Determine the (X, Y) coordinate at the center of the cell enclosing the given text.  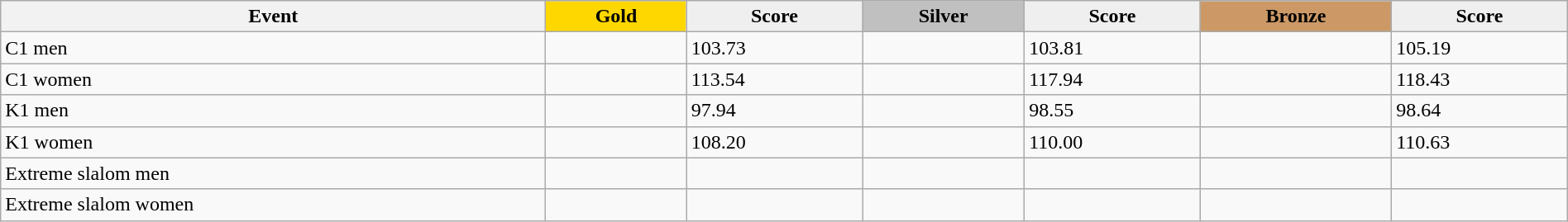
98.64 (1480, 111)
117.94 (1113, 79)
Extreme slalom men (273, 173)
113.54 (774, 79)
103.81 (1113, 48)
C1 women (273, 79)
Extreme slalom women (273, 205)
103.73 (774, 48)
108.20 (774, 142)
K1 men (273, 111)
110.00 (1113, 142)
K1 women (273, 142)
97.94 (774, 111)
105.19 (1480, 48)
110.63 (1480, 142)
C1 men (273, 48)
Gold (616, 17)
98.55 (1113, 111)
Silver (944, 17)
118.43 (1480, 79)
Event (273, 17)
Bronze (1296, 17)
